Find where the given text appears and provide that cell's center as [X, Y] coordinate. 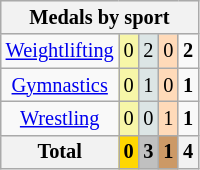
4 [188, 152]
3 [148, 152]
Gymnastics [60, 85]
Total [60, 152]
Medals by sport [100, 17]
Weightlifting [60, 51]
Wrestling [60, 118]
